Search for the cell housing the specified text and yield its (x, y) center coordinate. 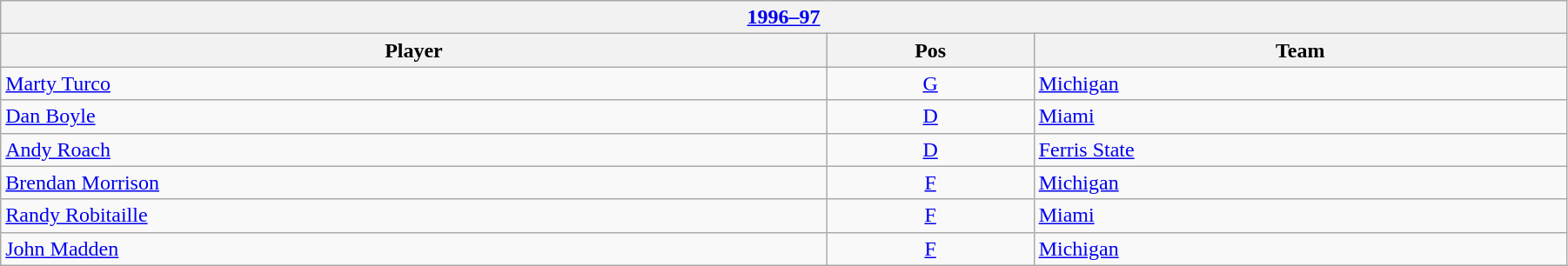
Brendan Morrison (414, 183)
Dan Boyle (414, 116)
Player (414, 50)
Ferris State (1300, 150)
G (930, 83)
Andy Roach (414, 150)
John Madden (414, 249)
Randy Robitaille (414, 216)
1996–97 (784, 17)
Pos (930, 50)
Marty Turco (414, 83)
Team (1300, 50)
